Determine the [X, Y] coordinate at the center of the cell enclosing the given text.  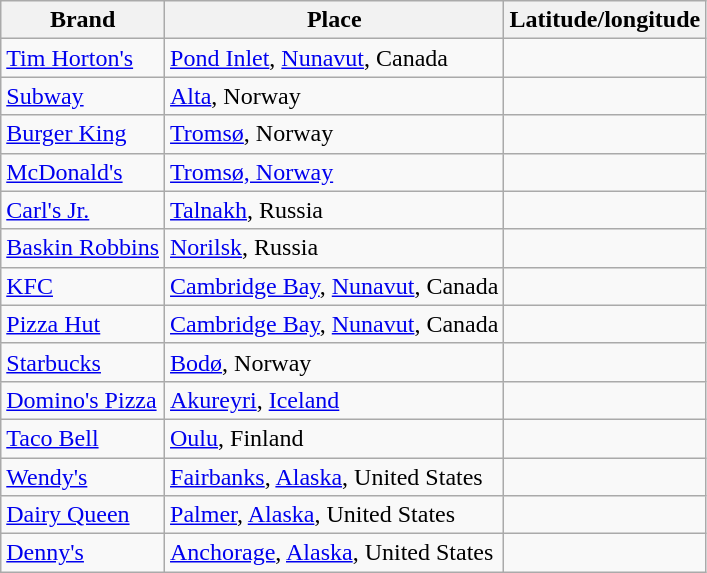
Oulu, Finland [334, 438]
Pizza Hut [83, 324]
Tim Horton's [83, 58]
Starbucks [83, 362]
Norilsk, Russia [334, 248]
Pond Inlet, Nunavut, Canada [334, 58]
Fairbanks, Alaska, United States [334, 477]
Denny's [83, 553]
Alta, Norway [334, 96]
Wendy's [83, 477]
Anchorage, Alaska, United States [334, 553]
Taco Bell [83, 438]
Subway [83, 96]
Domino's Pizza [83, 400]
Carl's Jr. [83, 210]
Baskin Robbins [83, 248]
Brand [83, 20]
Latitude/longitude [605, 20]
Bodø, Norway [334, 362]
Dairy Queen [83, 515]
Place [334, 20]
Talnakh, Russia [334, 210]
Burger King [83, 134]
Akureyri, Iceland [334, 400]
KFC [83, 286]
McDonald's [83, 172]
Palmer, Alaska, United States [334, 515]
